From the cell containing the given text, extract its center point as (x, y) coordinate. 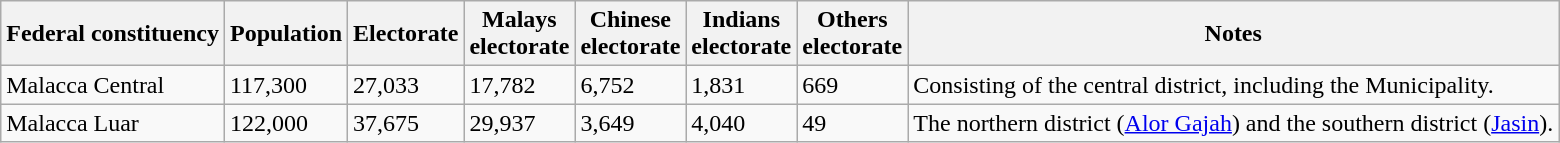
Consisting of the central district, including the Municipality. (1234, 85)
Chineseelectorate (630, 34)
Notes (1234, 34)
Population (286, 34)
27,033 (406, 85)
117,300 (286, 85)
The northern district (Alor Gajah) and the southern district (Jasin). (1234, 123)
29,937 (520, 123)
Otherselectorate (852, 34)
4,040 (742, 123)
Malacca Luar (113, 123)
Malayselectorate (520, 34)
37,675 (406, 123)
49 (852, 123)
17,782 (520, 85)
3,649 (630, 123)
6,752 (630, 85)
Electorate (406, 34)
669 (852, 85)
1,831 (742, 85)
Malacca Central (113, 85)
122,000 (286, 123)
Indianselectorate (742, 34)
Federal constituency (113, 34)
